Provide the (x, y) coordinate of the cell's center where the given text is located.  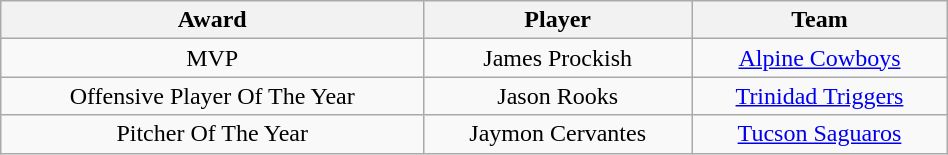
Alpine Cowboys (820, 58)
Player (558, 20)
Pitcher Of The Year (212, 134)
Team (820, 20)
Jaymon Cervantes (558, 134)
Award (212, 20)
MVP (212, 58)
Trinidad Triggers (820, 96)
Jason Rooks (558, 96)
Tucson Saguaros (820, 134)
Offensive Player Of The Year (212, 96)
James Prockish (558, 58)
